Detect which cell encompasses the target text, then output its [X, Y] center coordinate. 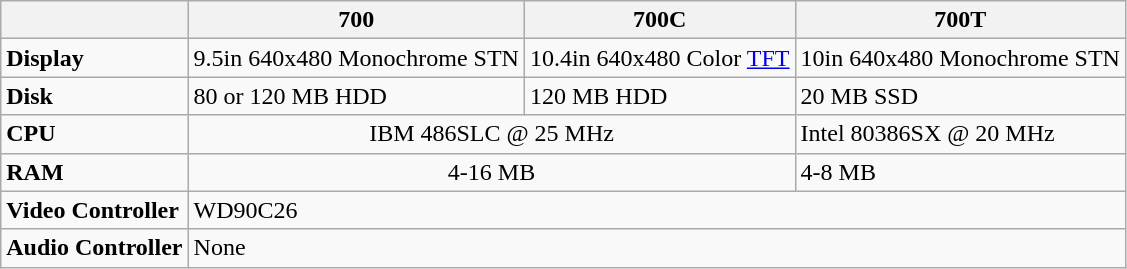
80 or 120 MB HDD [356, 96]
Audio Controller [94, 248]
700T [960, 20]
4-16 MB [492, 172]
Disk [94, 96]
Display [94, 58]
Video Controller [94, 210]
10in 640x480 Monochrome STN [960, 58]
10.4in 640x480 Color TFT [660, 58]
700C [660, 20]
4-8 MB [960, 172]
120 MB HDD [660, 96]
CPU [94, 134]
9.5in 640x480 Monochrome STN [356, 58]
RAM [94, 172]
20 MB SSD [960, 96]
WD90C26 [656, 210]
Intel 80386SX @ 20 MHz [960, 134]
None [656, 248]
700 [356, 20]
IBM 486SLC @ 25 MHz [492, 134]
